Provide the (X, Y) coordinate of the cell's center where the given text is located.  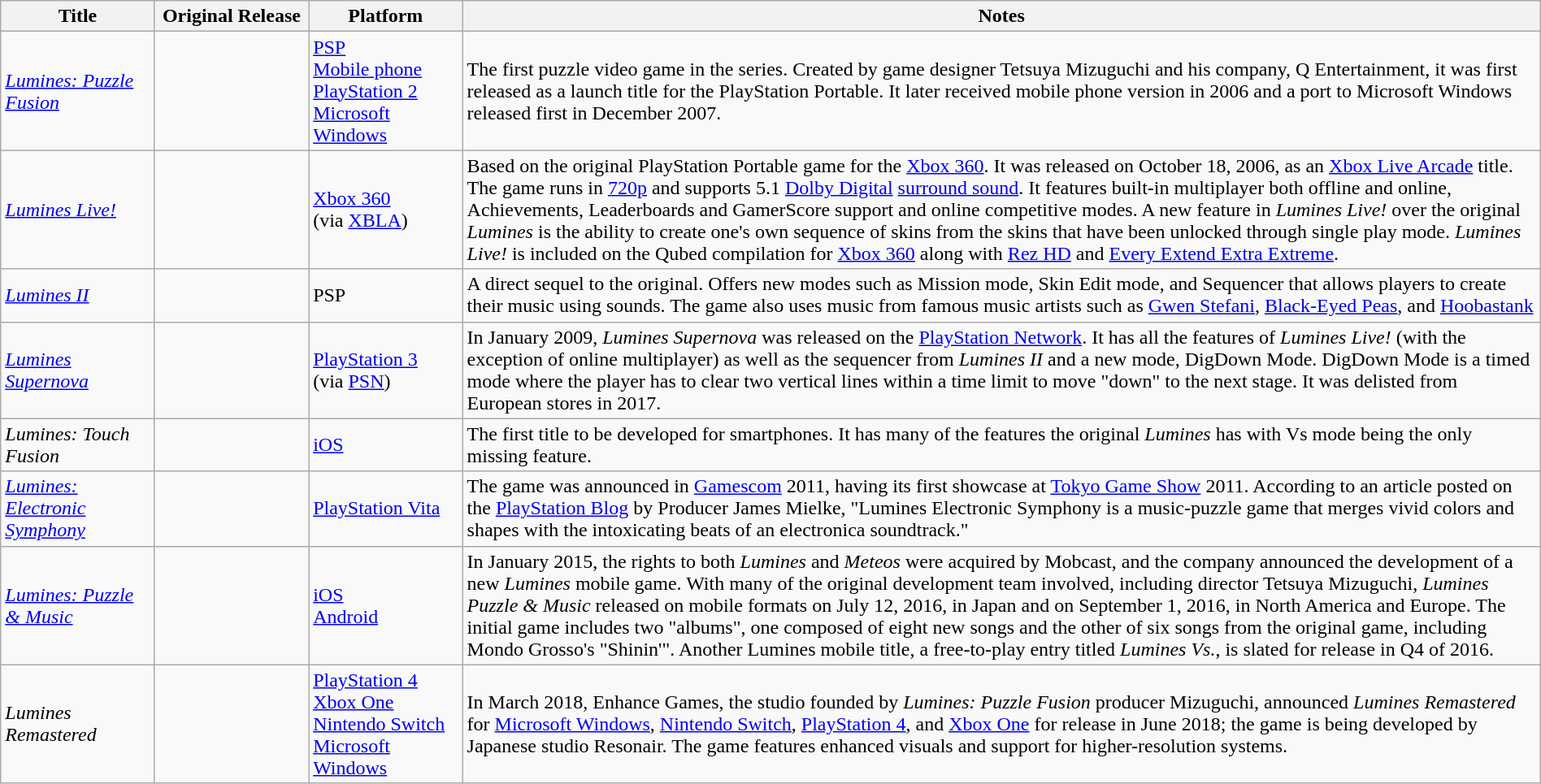
Lumines Supernova (78, 370)
Title (78, 16)
Lumines: Puzzle & Music (78, 605)
Lumines Live! (78, 210)
Lumines: Electronic Symphony (78, 509)
The first title to be developed for smartphones. It has many of the features the original Lumines has with Vs mode being the only missing feature. (1001, 445)
PlayStation Vita (385, 509)
iOSAndroid (385, 605)
Platform (385, 16)
PlayStation 4Xbox OneNintendo SwitchMicrosoft Windows (385, 724)
Notes (1001, 16)
Lumines Remastered (78, 724)
Lumines II (78, 296)
Xbox 360(via XBLA) (385, 210)
PlayStation 3(via PSN) (385, 370)
Original Release (231, 16)
Lumines: Touch Fusion (78, 445)
PSPMobile phonePlayStation 2Microsoft Windows (385, 91)
Lumines: Puzzle Fusion (78, 91)
PSP (385, 296)
iOS (385, 445)
